Return the [X, Y] coordinate for the center point of the cell that contains the specified text.  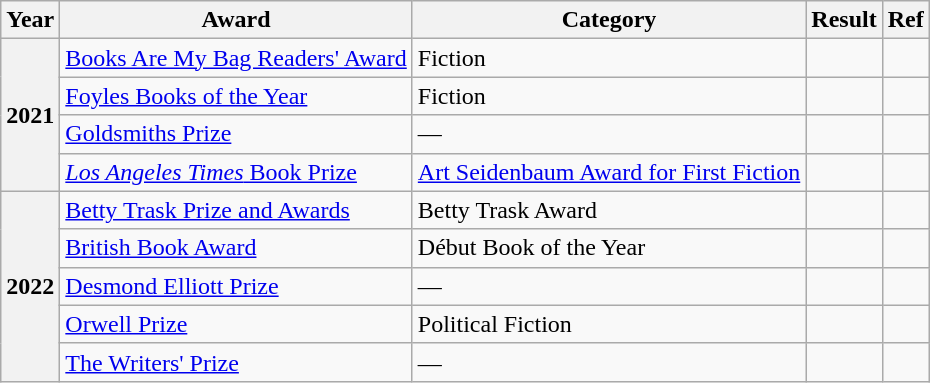
Foyles Books of the Year [236, 96]
2021 [30, 115]
Orwell Prize [236, 324]
The Writers' Prize [236, 362]
Goldsmiths Prize [236, 134]
Desmond Elliott Prize [236, 286]
2022 [30, 286]
Los Angeles Times Book Prize [236, 172]
Result [844, 20]
Books Are My Bag Readers' Award [236, 58]
Betty Trask Prize and Awards [236, 210]
Year [30, 20]
Political Fiction [608, 324]
Category [608, 20]
Award [236, 20]
British Book Award [236, 248]
Betty Trask Award [608, 210]
Début Book of the Year [608, 248]
Art Seidenbaum Award for First Fiction [608, 172]
Ref [906, 20]
